Capture the cell that displays the provided text and extract its (X, Y) central coordinate. 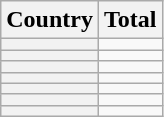
Total (130, 20)
Country (50, 20)
